Scan for the cell matching the given text and deliver its [X, Y] coordinate at center. 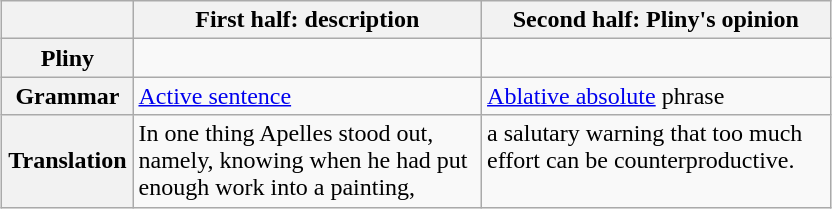
Active sentence [308, 96]
Translation [68, 161]
In one thing Apelles stood out, namely, knowing when he had put enough work into a painting, [308, 161]
Ablative absolute phrase [656, 96]
a salutary warning that too much effort can be counterproductive. [656, 161]
First half: description [308, 20]
Grammar [68, 96]
Second half: Pliny's opinion [656, 20]
Pliny [68, 58]
